Pinpoint the cell where the given text exists, returning its (X, Y) midpoint coordinate. 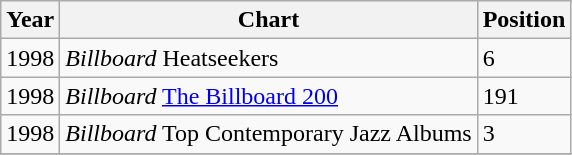
Billboard The Billboard 200 (268, 96)
Billboard Heatseekers (268, 58)
191 (524, 96)
Year (30, 20)
6 (524, 58)
Position (524, 20)
Billboard Top Contemporary Jazz Albums (268, 134)
3 (524, 134)
Chart (268, 20)
